From the cell containing the given text, extract its center point as (x, y) coordinate. 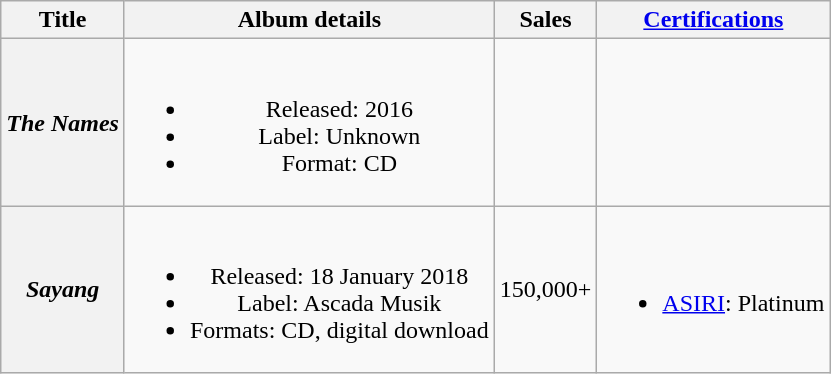
Sayang (63, 290)
Sales (546, 20)
Album details (309, 20)
Certifications (714, 20)
The Names (63, 122)
Released: 18 January 2018Label: Ascada MusikFormats: CD, digital download (309, 290)
ASIRI: Platinum (714, 290)
Title (63, 20)
Released: 2016Label: UnknownFormat: CD (309, 122)
150,000+ (546, 290)
